For the text-containing cell, return its midpoint in (x, y) coordinate format. 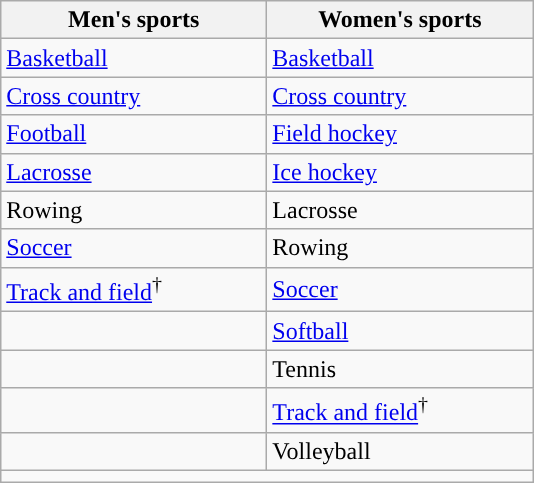
Women's sports (400, 20)
Volleyball (400, 451)
Field hockey (400, 134)
Men's sports (134, 20)
Ice hockey (400, 172)
Football (134, 134)
Tennis (400, 369)
Softball (400, 331)
